Determine the (X, Y) coordinate at the center of the cell enclosing the given text.  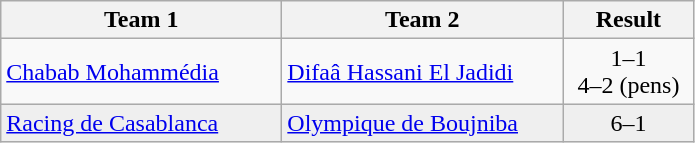
Team 2 (422, 20)
1–14–2 (pens) (628, 72)
Olympique de Boujniba (422, 123)
6–1 (628, 123)
Racing de Casablanca (142, 123)
Result (628, 20)
Difaâ Hassani El Jadidi (422, 72)
Team 1 (142, 20)
Chabab Mohammédia (142, 72)
